Identify which cell holds the provided text, then report its (x, y) central coordinate. 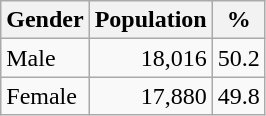
% (238, 20)
17,880 (150, 96)
49.8 (238, 96)
Gender (45, 20)
18,016 (150, 58)
50.2 (238, 58)
Female (45, 96)
Population (150, 20)
Male (45, 58)
